Locate the cell with the specified text and output its [x, y] center coordinate. 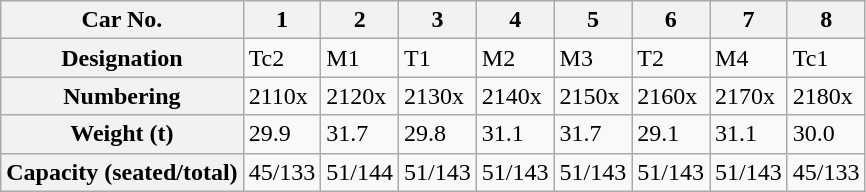
Numbering [122, 96]
7 [749, 20]
M1 [360, 58]
6 [671, 20]
T2 [671, 58]
2150x [593, 96]
2110x [282, 96]
M4 [749, 58]
4 [515, 20]
2 [360, 20]
Capacity (seated/total) [122, 172]
29.1 [671, 134]
M3 [593, 58]
Tc1 [826, 58]
29.9 [282, 134]
2170x [749, 96]
Weight (t) [122, 134]
8 [826, 20]
29.8 [438, 134]
Designation [122, 58]
30.0 [826, 134]
2180x [826, 96]
3 [438, 20]
Tc2 [282, 58]
5 [593, 20]
2120x [360, 96]
Car No. [122, 20]
1 [282, 20]
2130x [438, 96]
M2 [515, 58]
2140x [515, 96]
T1 [438, 58]
2160x [671, 96]
51/144 [360, 172]
